Search for the cell housing the specified text and yield its (x, y) center coordinate. 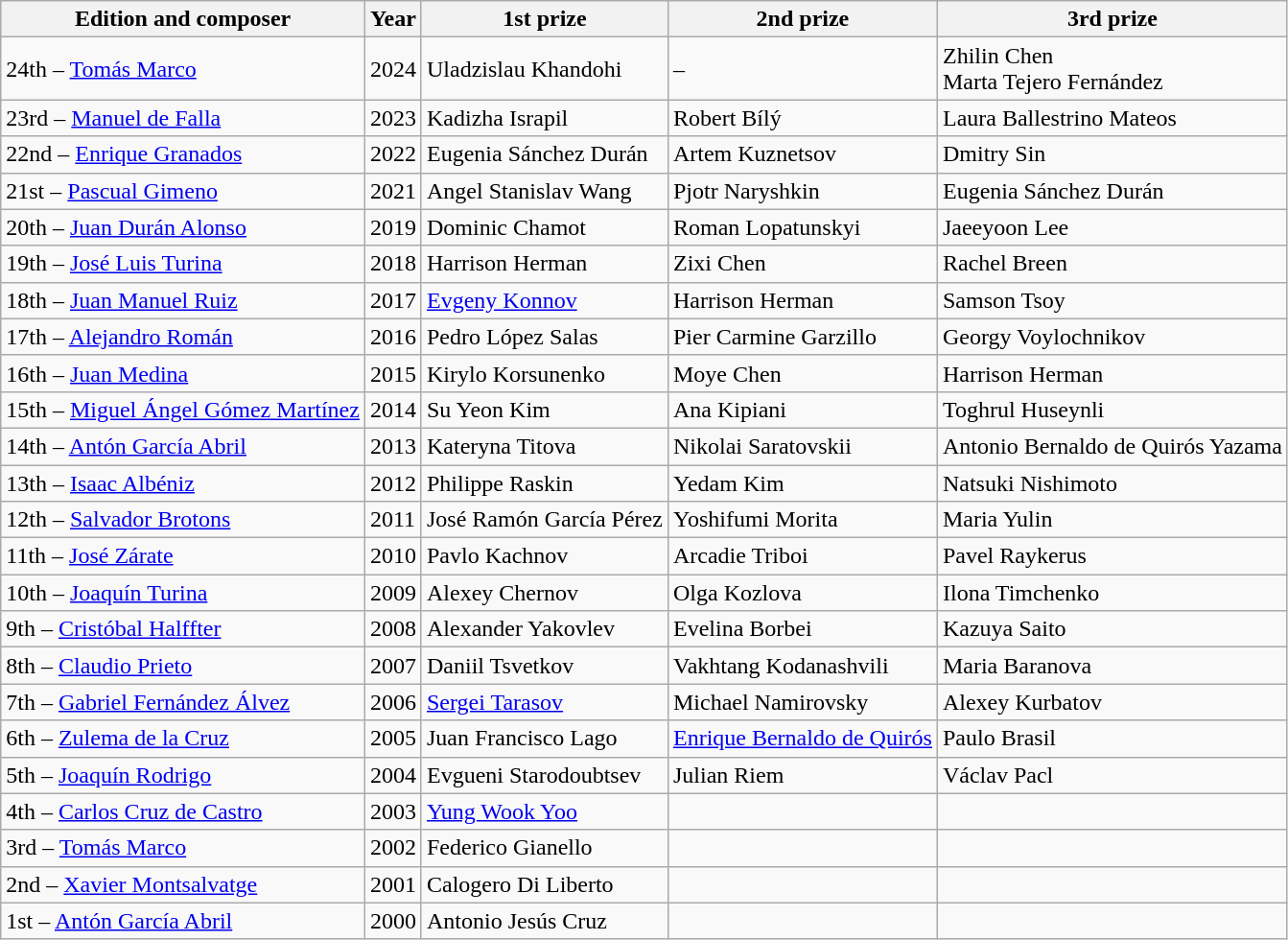
2021 (393, 191)
2001 (393, 884)
Alexey Chernov (545, 593)
Yung Wook Yoo (545, 811)
2018 (393, 264)
20th – Juan Durán Alonso (183, 227)
16th – Juan Medina (183, 373)
19th – José Luis Turina (183, 264)
Zhilin Chen Marta Tejero Fernández (1112, 69)
4th – Carlos Cruz de Castro (183, 811)
2005 (393, 739)
Kazuya Saito (1112, 629)
Calogero Di Liberto (545, 884)
Václav Pacl (1112, 775)
Jaeeyoon Lee (1112, 227)
Alexander Yakovlev (545, 629)
Pier Carmine Garzillo (802, 337)
Toghrul Huseynli (1112, 410)
Artem Kuznetsov (802, 154)
1st prize (545, 19)
2016 (393, 337)
2nd prize (802, 19)
18th – Juan Manuel Ruiz (183, 300)
Robert Bílý (802, 118)
Yoshifumi Morita (802, 520)
Rachel Breen (1112, 264)
Sergei Tarasov (545, 702)
Antonio Bernaldo de Quirós Yazama (1112, 446)
Michael Namirovsky (802, 702)
Evgeny Konnov (545, 300)
Dominic Chamot (545, 227)
Maria Yulin (1112, 520)
2017 (393, 300)
Vakhtang Kodanashvili (802, 666)
Dmitry Sin (1112, 154)
Zixi Chen (802, 264)
14th – Antón García Abril (183, 446)
José Ramón García Pérez (545, 520)
Kateryna Titova (545, 446)
Angel Stanislav Wang (545, 191)
2019 (393, 227)
Ana Kipiani (802, 410)
Yedam Kim (802, 482)
Ilona Timchenko (1112, 593)
Philippe Raskin (545, 482)
Pjotr Naryshkin (802, 191)
Roman Lopatunskyi (802, 227)
Arcadie Triboi (802, 556)
2004 (393, 775)
Su Yeon Kim (545, 410)
Enrique Bernaldo de Quirós (802, 739)
2012 (393, 482)
1st – Antón García Abril (183, 921)
2022 (393, 154)
2000 (393, 921)
2008 (393, 629)
Pavlo Kachnov (545, 556)
Olga Kozlova (802, 593)
24th – Tomás Marco (183, 69)
Evelina Borbei (802, 629)
Alexey Kurbatov (1112, 702)
2015 (393, 373)
Maria Baranova (1112, 666)
Edition and composer (183, 19)
Nikolai Saratovskii (802, 446)
Laura Ballestrino Mateos (1112, 118)
2013 (393, 446)
2014 (393, 410)
2003 (393, 811)
21st – Pascual Gimeno (183, 191)
Kadizha Israpil (545, 118)
– (802, 69)
2002 (393, 848)
2011 (393, 520)
6th – Zulema de la Cruz (183, 739)
2006 (393, 702)
2023 (393, 118)
Federico Gianello (545, 848)
10th – Joaquín Turina (183, 593)
Pavel Raykerus (1112, 556)
2nd – Xavier Montsalvatge (183, 884)
13th – Isaac Albéniz (183, 482)
Evgueni Starodoubtsev (545, 775)
Juan Francisco Lago (545, 739)
15th – Miguel Ángel Gómez Martínez (183, 410)
Julian Riem (802, 775)
11th – José Zárate (183, 556)
Georgy Voylochnikov (1112, 337)
23rd – Manuel de Falla (183, 118)
2024 (393, 69)
Kirylo Korsunenko (545, 373)
3rd prize (1112, 19)
2010 (393, 556)
Antonio Jesús Cruz (545, 921)
Samson Tsoy (1112, 300)
12th – Salvador Brotons (183, 520)
9th – Cristóbal Halffter (183, 629)
Uladzislau Khandohi (545, 69)
Paulo Brasil (1112, 739)
2009 (393, 593)
5th – Joaquín Rodrigo (183, 775)
Moye Chen (802, 373)
Year (393, 19)
3rd – Tomás Marco (183, 848)
2007 (393, 666)
17th – Alejandro Román (183, 337)
Pedro López Salas (545, 337)
8th – Claudio Prieto (183, 666)
22nd – Enrique Granados (183, 154)
7th – Gabriel Fernández Álvez (183, 702)
Natsuki Nishimoto (1112, 482)
Daniil Tsvetkov (545, 666)
